Provide the (x, y) coordinate of the cell's center where the given text is located.  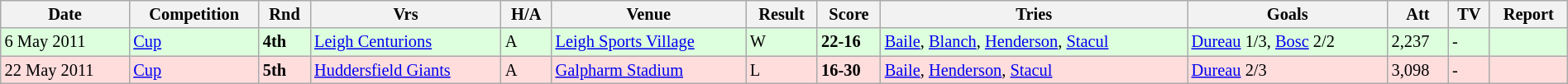
Vrs (405, 14)
Competition (194, 14)
2,237 (1417, 42)
Baile, Henderson, Stacul (1034, 70)
3,098 (1417, 70)
Report (1528, 14)
Galpharm Stadium (648, 70)
4th (284, 42)
Date (65, 14)
TV (1469, 14)
Att (1417, 14)
Dureau 1/3, Bosc 2/2 (1288, 42)
H/A (526, 14)
Venue (648, 14)
L (782, 70)
Goals (1288, 14)
Leigh Sports Village (648, 42)
Tries (1034, 14)
22 May 2011 (65, 70)
Dureau 2/3 (1288, 70)
6 May 2011 (65, 42)
22-16 (849, 42)
W (782, 42)
Leigh Centurions (405, 42)
5th (284, 70)
16-30 (849, 70)
Baile, Blanch, Henderson, Stacul (1034, 42)
Huddersfield Giants (405, 70)
Result (782, 14)
Score (849, 14)
Rnd (284, 14)
